Capture the cell that displays the provided text and extract its [x, y] central coordinate. 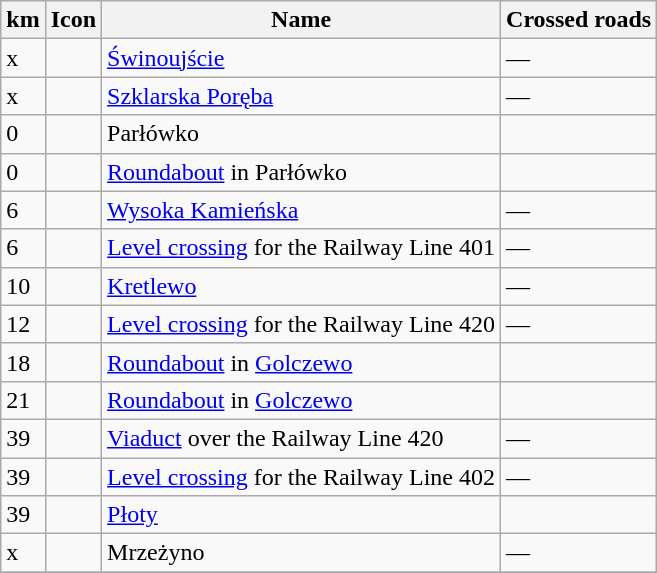
Wysoka Kamieńska [302, 210]
Parłówko [302, 134]
Icon [73, 20]
Level crossing for the Railway Line 420 [302, 324]
Viaduct over the Railway Line 420 [302, 438]
Szklarska Poręba [302, 96]
km [23, 20]
Świnoujście [302, 58]
Roundabout in Parłówko [302, 172]
10 [23, 286]
21 [23, 400]
12 [23, 324]
Kretlewo [302, 286]
Name [302, 20]
18 [23, 362]
Level crossing for the Railway Line 402 [302, 477]
Płoty [302, 515]
Mrzeżyno [302, 553]
Level crossing for the Railway Line 401 [302, 248]
Crossed roads [579, 20]
